From the cell containing the given text, extract its center point as [x, y] coordinate. 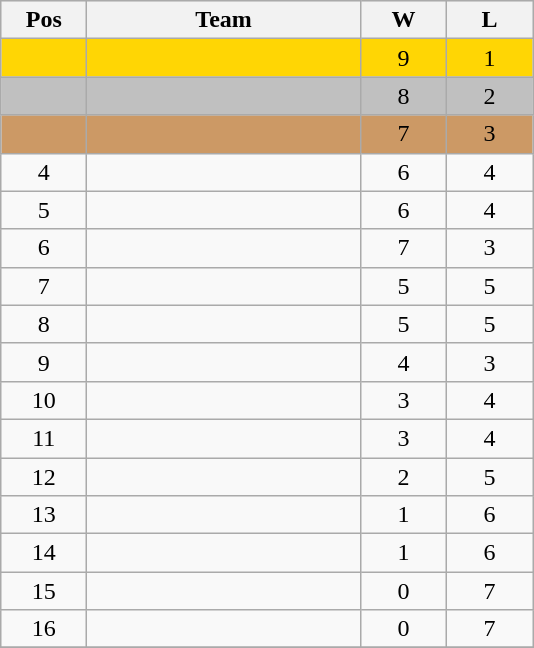
14 [44, 553]
W [403, 20]
Pos [44, 20]
Team [224, 20]
15 [44, 591]
L [489, 20]
11 [44, 438]
12 [44, 477]
13 [44, 515]
16 [44, 629]
10 [44, 400]
